Detect which cell encompasses the target text, then output its (x, y) center coordinate. 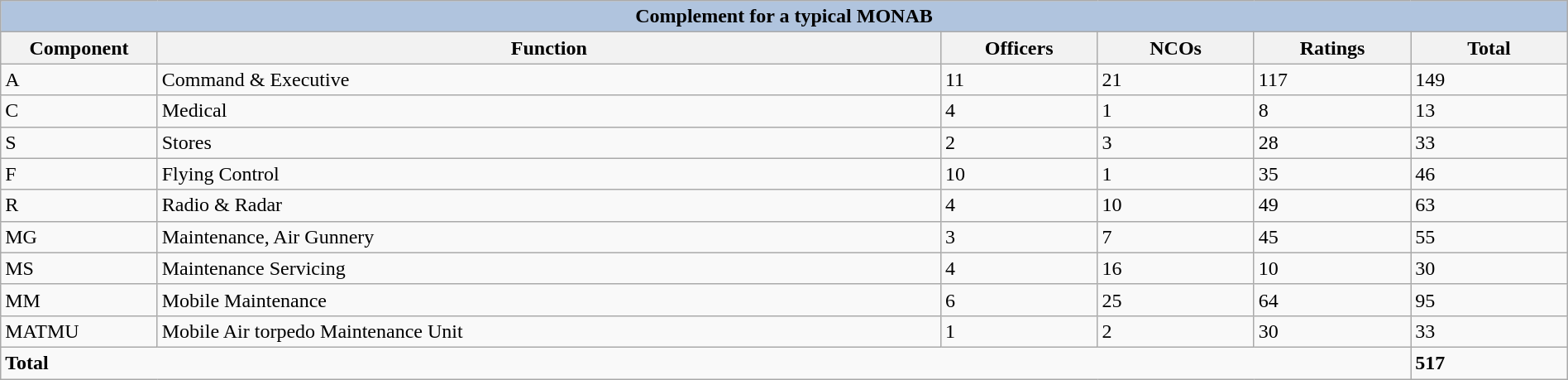
MATMU (79, 331)
63 (1489, 205)
S (79, 142)
Complement for a typical MONAB (784, 17)
Mobile Maintenance (549, 300)
Ratings (1331, 48)
NCOs (1176, 48)
16 (1176, 268)
Maintenance Servicing (549, 268)
A (79, 79)
Stores (549, 142)
46 (1489, 174)
F (79, 174)
28 (1331, 142)
11 (1019, 79)
MS (79, 268)
13 (1489, 111)
R (79, 205)
Medical (549, 111)
35 (1331, 174)
Maintenance, Air Gunnery (549, 237)
7 (1176, 237)
C (79, 111)
MG (79, 237)
Component (79, 48)
Radio & Radar (549, 205)
517 (1489, 363)
Mobile Air torpedo Maintenance Unit (549, 331)
49 (1331, 205)
8 (1331, 111)
21 (1176, 79)
45 (1331, 237)
6 (1019, 300)
64 (1331, 300)
Officers (1019, 48)
117 (1331, 79)
Flying Control (549, 174)
Function (549, 48)
Command & Executive (549, 79)
MM (79, 300)
25 (1176, 300)
55 (1489, 237)
149 (1489, 79)
95 (1489, 300)
